Return [x, y] of the center of cell containing provided text 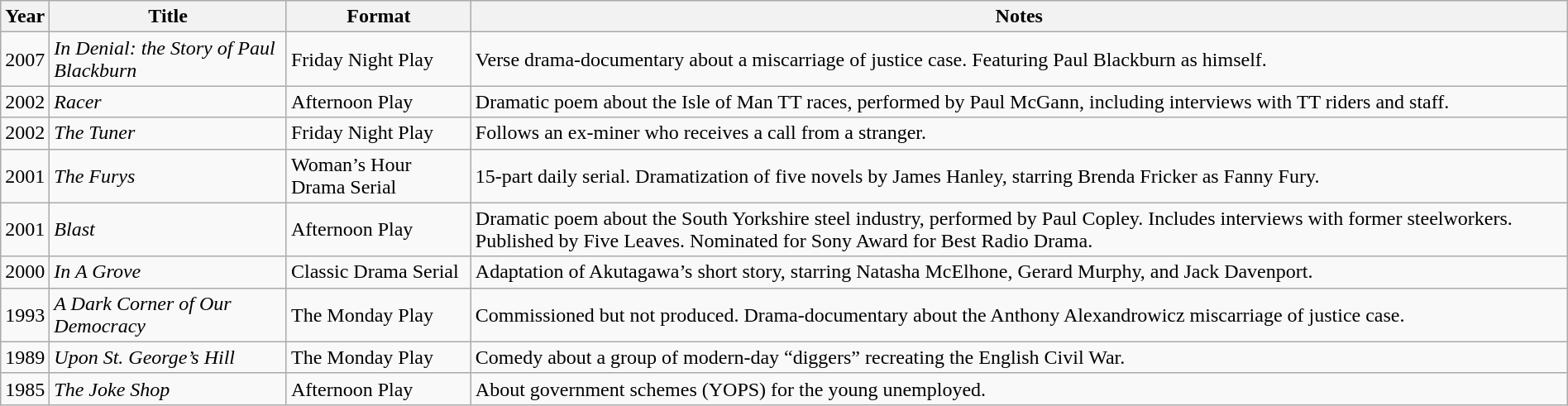
In A Grove [169, 272]
Commissioned but not produced. Drama-documentary about the Anthony Alexandrowicz miscarriage of justice case. [1019, 314]
A Dark Corner of Our Democracy [169, 314]
Upon St. George’s Hill [169, 357]
Adaptation of Akutagawa’s short story, starring Natasha McElhone, Gerard Murphy, and Jack Davenport. [1019, 272]
1993 [25, 314]
Woman’s Hour Drama Serial [379, 175]
Racer [169, 102]
Comedy about a group of modern-day “diggers” recreating the English Civil War. [1019, 357]
Follows an ex-miner who receives a call from a stranger. [1019, 133]
The Furys [169, 175]
2000 [25, 272]
Format [379, 17]
Notes [1019, 17]
1985 [25, 389]
The Tuner [169, 133]
Title [169, 17]
Verse drama-documentary about a miscarriage of justice case. Featuring Paul Blackburn as himself. [1019, 60]
Dramatic poem about the Isle of Man TT races, performed by Paul McGann, including interviews with TT riders and staff. [1019, 102]
1989 [25, 357]
In Denial: the Story of Paul Blackburn [169, 60]
About government schemes (YOPS) for the young unemployed. [1019, 389]
2007 [25, 60]
The Joke Shop [169, 389]
Classic Drama Serial [379, 272]
Year [25, 17]
15-part daily serial. Dramatization of five novels by James Hanley, starring Brenda Fricker as Fanny Fury. [1019, 175]
Blast [169, 230]
